Output the (x, y) coordinate of the center of the cell containing the given text.  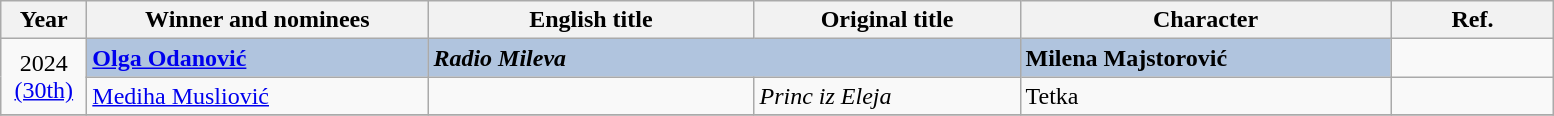
Princ iz Eleja (887, 96)
Mediha Musliović (258, 96)
Milena Majstorović (1206, 58)
Character (1206, 20)
English title (591, 20)
Radio Mileva (724, 58)
Year (44, 20)
2024(30th) (44, 77)
Tetka (1206, 96)
Ref. (1472, 20)
Winner and nominees (258, 20)
Olga Odanović (258, 58)
Original title (887, 20)
